Output the [X, Y] coordinate of the center of the cell containing the given text.  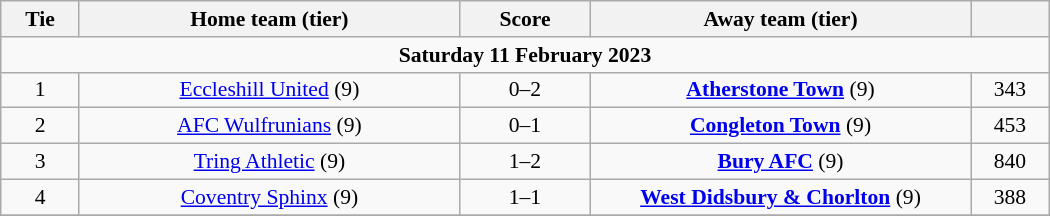
1–1 [524, 197]
453 [1010, 126]
388 [1010, 197]
Home team (tier) [269, 19]
Tie [40, 19]
AFC Wulfrunians (9) [269, 126]
2 [40, 126]
1 [40, 90]
0–2 [524, 90]
Tring Athletic (9) [269, 162]
0–1 [524, 126]
West Didsbury & Chorlton (9) [781, 197]
Atherstone Town (9) [781, 90]
Congleton Town (9) [781, 126]
Saturday 11 February 2023 [525, 55]
840 [1010, 162]
1–2 [524, 162]
3 [40, 162]
Coventry Sphinx (9) [269, 197]
Away team (tier) [781, 19]
Eccleshill United (9) [269, 90]
4 [40, 197]
343 [1010, 90]
Score [524, 19]
Bury AFC (9) [781, 162]
